Capture the cell that displays the provided text and extract its (x, y) central coordinate. 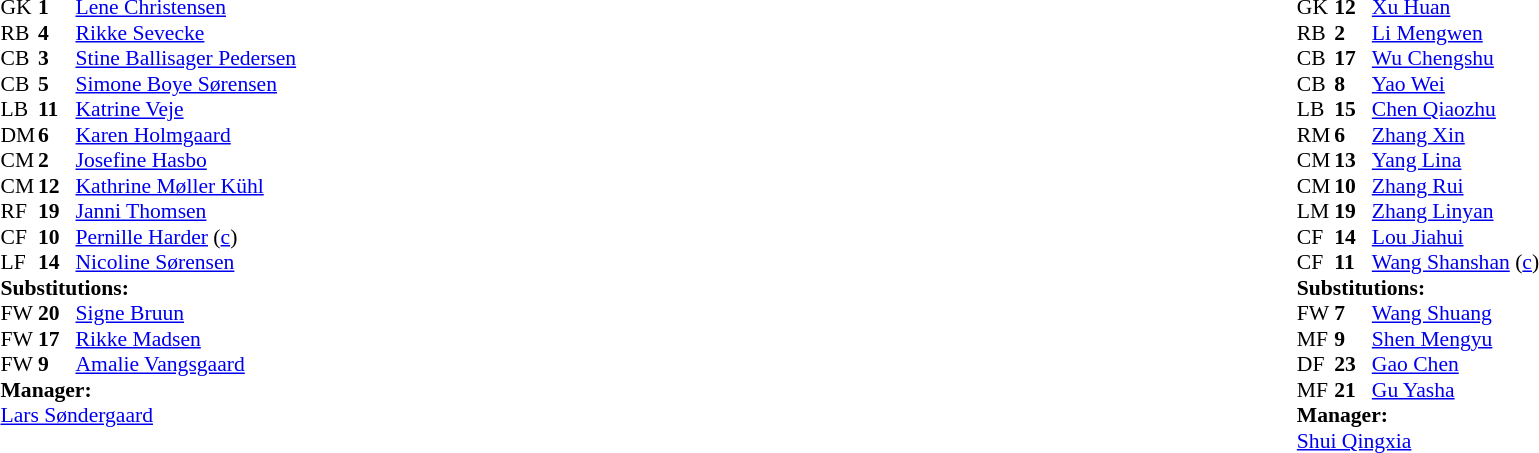
23 (1353, 365)
7 (1353, 313)
RF (19, 211)
DF (1316, 365)
Josefine Hasbo (186, 161)
Rikke Madsen (186, 339)
Zhang Xin (1456, 135)
Simone Boye Sørensen (186, 84)
8 (1353, 84)
21 (1353, 390)
Amalie Vangsgaard (186, 365)
RM (1316, 135)
13 (1353, 161)
Wu Chengshu (1456, 59)
4 (57, 33)
Wang Shuang (1456, 313)
Signe Bruun (186, 313)
DM (19, 135)
3 (57, 59)
Janni Thomsen (186, 211)
15 (1353, 109)
Nicoline Sørensen (186, 263)
Chen Qiaozhu (1456, 109)
20 (57, 313)
Gao Chen (1456, 365)
Lou Jiahui (1456, 237)
Yang Lina (1456, 161)
Gu Yasha (1456, 390)
5 (57, 84)
Pernille Harder (c) (186, 237)
Karen Holmgaard (186, 135)
LM (1316, 211)
Yao Wei (1456, 84)
LF (19, 263)
Zhang Linyan (1456, 211)
Zhang Rui (1456, 186)
Wang Shanshan (c) (1456, 263)
Katrine Veje (186, 109)
Lars Søndergaard (148, 415)
12 (57, 186)
Stine Ballisager Pedersen (186, 59)
Kathrine Møller Kühl (186, 186)
Shen Mengyu (1456, 339)
Rikke Sevecke (186, 33)
Li Mengwen (1456, 33)
